Extract the (x, y) coordinate from the center of the cell holding the provided text.  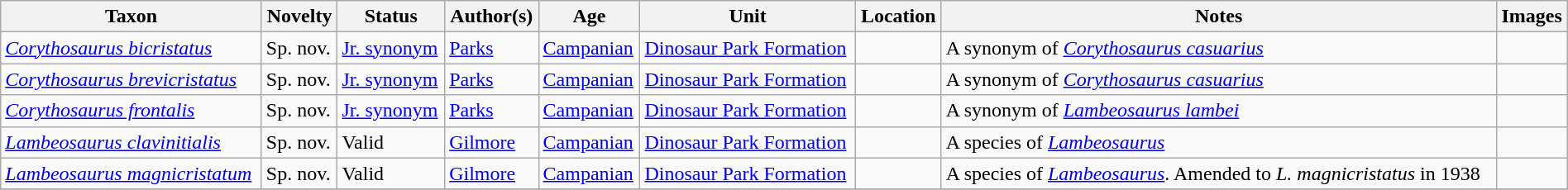
Age (589, 17)
A species of Lambeosaurus. Amended to L. magnicristatus in 1938 (1219, 173)
Corythosaurus frontalis (131, 111)
A species of Lambeosaurus (1219, 142)
Corythosaurus bicristatus (131, 48)
Location (898, 17)
Notes (1219, 17)
Images (1532, 17)
Lambeosaurus magnicristatum (131, 173)
A synonym of Lambeosaurus lambei (1219, 111)
Author(s) (491, 17)
Taxon (131, 17)
Lambeosaurus clavinitialis (131, 142)
Corythosaurus brevicristatus (131, 79)
Novelty (299, 17)
Status (391, 17)
Unit (748, 17)
